Locate the cell with the specified text and output its [X, Y] center coordinate. 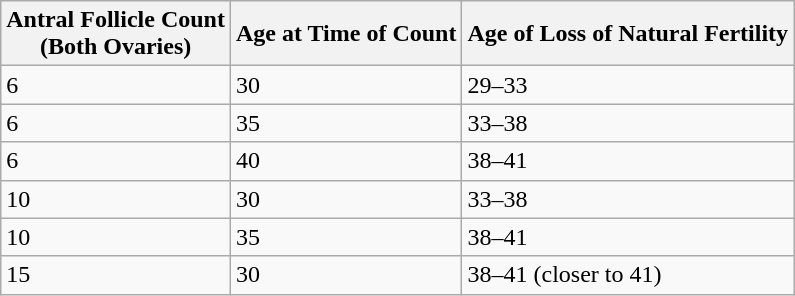
Antral Follicle Count(Both Ovaries) [116, 34]
29–33 [628, 85]
Age at Time of Count [346, 34]
38–41 (closer to 41) [628, 275]
40 [346, 161]
Age of Loss of Natural Fertility [628, 34]
15 [116, 275]
